Identify which cell holds the provided text, then report its [x, y] central coordinate. 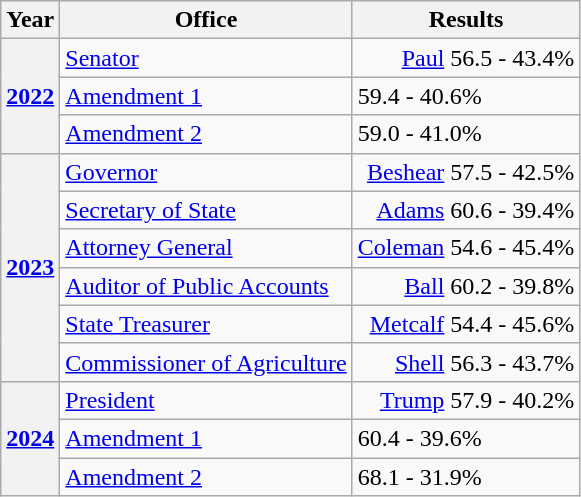
Year [30, 20]
60.4 - 39.6% [466, 438]
Commissioner of Agriculture [206, 362]
2024 [30, 438]
68.1 - 31.9% [466, 477]
Attorney General [206, 248]
2022 [30, 96]
Shell 56.3 - 43.7% [466, 362]
2023 [30, 267]
Adams 60.6 - 39.4% [466, 210]
State Treasurer [206, 324]
Governor [206, 172]
59.0 - 41.0% [466, 134]
Paul 56.5 - 43.4% [466, 58]
Auditor of Public Accounts [206, 286]
59.4 - 40.6% [466, 96]
President [206, 400]
Trump 57.9 - 40.2% [466, 400]
Metcalf 54.4 - 45.6% [466, 324]
Beshear 57.5 - 42.5% [466, 172]
Office [206, 20]
Senator [206, 58]
Secretary of State [206, 210]
Results [466, 20]
Coleman 54.6 - 45.4% [466, 248]
Ball 60.2 - 39.8% [466, 286]
